Extract the (X, Y) coordinate from the center of the cell holding the provided text.  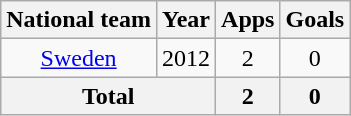
National team (79, 20)
2012 (186, 58)
Total (108, 96)
Apps (248, 20)
Year (186, 20)
Sweden (79, 58)
Goals (315, 20)
